Search for the cell housing the specified text and yield its (X, Y) center coordinate. 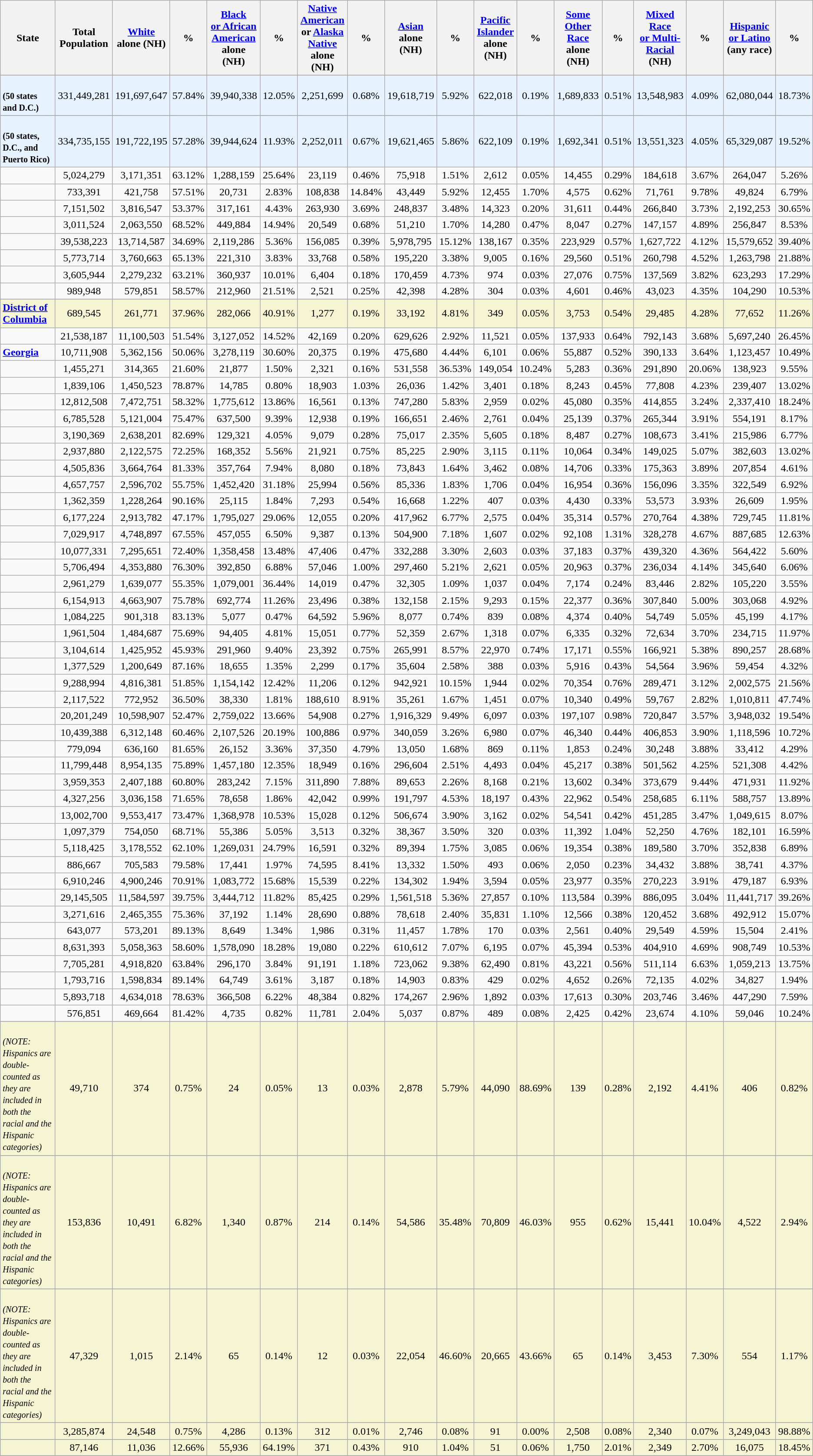
21.60% (188, 369)
87.16% (188, 666)
9.39% (279, 418)
573,201 (141, 931)
4.37% (794, 864)
170 (496, 931)
45,080 (578, 402)
21,921 (323, 451)
62.10% (188, 848)
0.21% (535, 782)
371 (323, 1447)
349 (496, 313)
54,564 (660, 666)
63.12% (188, 175)
7.94% (279, 468)
8.57% (455, 650)
908,749 (750, 947)
1,362,359 (84, 501)
2,117,522 (84, 699)
291,960 (234, 650)
81.65% (188, 749)
47.17% (188, 517)
215,986 (750, 435)
1,318 (496, 633)
26,609 (750, 501)
89,394 (410, 848)
59,454 (750, 666)
0.00% (535, 1431)
21,538,187 (84, 336)
188,610 (323, 699)
1,228,264 (141, 501)
3.69% (366, 208)
197,107 (578, 716)
18,903 (323, 385)
91 (496, 1431)
705,583 (141, 864)
40.91% (279, 313)
5,706,494 (84, 567)
73.47% (188, 815)
406,853 (660, 732)
15.12% (455, 241)
62,490 (496, 964)
21.88% (794, 258)
4,663,907 (141, 600)
9.49% (455, 716)
289,471 (660, 683)
421,758 (141, 192)
0.81% (535, 964)
Hispanic or Latino (any race) (750, 38)
74,595 (323, 864)
8.07% (794, 815)
366,508 (234, 997)
14,455 (578, 175)
14.84% (366, 192)
1,263,798 (750, 258)
4.25% (704, 765)
1.64% (455, 468)
407 (496, 501)
4.14% (704, 567)
2.15% (455, 600)
4,522 (750, 1222)
6,404 (323, 274)
2,002,575 (750, 683)
2.40% (455, 914)
10,340 (578, 699)
Pacific Islander alone (NH) (496, 38)
622,018 (496, 96)
1,451 (496, 699)
83.13% (188, 617)
2,959 (496, 402)
54,586 (410, 1222)
0.97% (366, 732)
63.84% (188, 964)
39,940,338 (234, 96)
311,890 (323, 782)
13,714,587 (141, 241)
610,612 (410, 947)
772,952 (141, 699)
636,160 (141, 749)
11.81% (794, 517)
17.29% (794, 274)
3.46% (704, 997)
1.14% (279, 914)
1,484,687 (141, 633)
2,407,188 (141, 782)
11.92% (794, 782)
19,618,719 (410, 96)
1,627,722 (660, 241)
479,187 (750, 881)
3.64% (704, 352)
184,618 (660, 175)
3.35% (704, 484)
2,638,201 (141, 435)
17,441 (234, 864)
2,321 (323, 369)
138,167 (496, 241)
265,991 (410, 650)
10,491 (141, 1222)
0.01% (366, 1431)
13 (323, 1088)
0.26% (618, 980)
1.78% (455, 931)
13.75% (794, 964)
1,944 (496, 683)
191,797 (410, 798)
5,037 (410, 1013)
94,405 (234, 633)
6.11% (704, 798)
16,668 (410, 501)
11.82% (279, 898)
13,548,983 (660, 96)
2,746 (410, 1431)
31.18% (279, 484)
1,079,001 (234, 583)
60.80% (188, 782)
1,450,523 (141, 385)
1.09% (455, 583)
23,119 (323, 175)
554,191 (750, 418)
28,690 (323, 914)
2.94% (794, 1222)
19.52% (794, 142)
754,050 (141, 831)
406 (750, 1088)
State (28, 38)
579,851 (141, 291)
9,293 (496, 600)
3,959,353 (84, 782)
72,634 (660, 633)
3,664,764 (141, 468)
100,886 (323, 732)
51 (496, 1447)
2.14% (188, 1356)
12,055 (323, 517)
58.60% (188, 947)
6.50% (279, 534)
57,046 (323, 567)
13,050 (410, 749)
357,764 (234, 468)
501,562 (660, 765)
23,977 (578, 881)
910 (410, 1447)
53.37% (188, 208)
5,283 (578, 369)
25.64% (279, 175)
12.05% (279, 96)
4,374 (578, 617)
588,757 (750, 798)
11,441,717 (750, 898)
75.47% (188, 418)
1.42% (455, 385)
4,286 (234, 1431)
18.73% (794, 96)
35,604 (410, 666)
6.92% (794, 484)
24,548 (141, 1431)
1,607 (496, 534)
34,827 (750, 980)
District of Columbia (28, 313)
10.04% (704, 1222)
26,152 (234, 749)
4.29% (794, 749)
2,279,232 (141, 274)
1,689,833 (578, 96)
76.30% (188, 567)
629,626 (410, 336)
0.23% (618, 864)
3,453 (660, 1356)
55,386 (234, 831)
30.60% (279, 352)
20,963 (578, 567)
3,162 (496, 815)
1,123,457 (750, 352)
83,446 (660, 583)
1,598,834 (141, 980)
13,002,700 (84, 815)
270,223 (660, 881)
15.07% (794, 914)
91,191 (323, 964)
4,575 (578, 192)
1.68% (455, 749)
2,759,022 (234, 716)
13,551,323 (660, 142)
149,054 (496, 369)
2,621 (496, 567)
47,406 (323, 550)
64,749 (234, 980)
4.79% (366, 749)
5.56% (279, 451)
153,836 (84, 1222)
0.76% (618, 683)
388 (496, 666)
134,302 (410, 881)
6.22% (279, 997)
345,640 (750, 567)
18.24% (794, 402)
1,961,504 (84, 633)
51,210 (410, 225)
0.77% (366, 633)
75.78% (188, 600)
27,857 (496, 898)
54,541 (578, 815)
37,192 (234, 914)
11,799,448 (84, 765)
35,314 (578, 517)
10.72% (794, 732)
7,174 (578, 583)
139 (578, 1088)
1,750 (578, 1447)
Georgia (28, 352)
52,250 (660, 831)
2,050 (578, 864)
4,900,246 (141, 881)
5,362,156 (141, 352)
7.18% (455, 534)
449,884 (234, 225)
166,651 (410, 418)
1,706 (496, 484)
9.55% (794, 369)
9.78% (704, 192)
9.40% (279, 650)
63.21% (188, 274)
6.82% (188, 1222)
0.83% (455, 980)
1,288,159 (234, 175)
10.49% (794, 352)
1,795,027 (234, 517)
5,058,363 (141, 947)
10,064 (578, 451)
9,005 (496, 258)
6.88% (279, 567)
3.93% (704, 501)
20,731 (234, 192)
16,954 (578, 484)
46.03% (535, 1222)
Black or African American alone (NH) (234, 38)
54,908 (323, 716)
1,561,518 (410, 898)
3.89% (704, 468)
8,168 (496, 782)
23,496 (323, 600)
4.89% (704, 225)
9.38% (455, 964)
9,079 (323, 435)
390,133 (660, 352)
14.52% (279, 336)
147,157 (660, 225)
49,824 (750, 192)
2,122,575 (141, 451)
23,392 (323, 650)
89,653 (410, 782)
67.55% (188, 534)
3.04% (704, 898)
3,816,547 (141, 208)
13.48% (279, 550)
331,449,281 (84, 96)
723,062 (410, 964)
1,084,225 (84, 617)
886,667 (84, 864)
297,460 (410, 567)
8.17% (794, 418)
1,358,458 (234, 550)
234,715 (750, 633)
3,190,369 (84, 435)
1.03% (366, 385)
7.30% (704, 1356)
1.00% (366, 567)
4.76% (704, 831)
12,938 (323, 418)
8,649 (234, 931)
15,051 (323, 633)
78.63% (188, 997)
7,295,651 (141, 550)
2,575 (496, 517)
4.43% (279, 208)
4.41% (704, 1088)
195,220 (410, 258)
1,775,612 (234, 402)
779,094 (84, 749)
0.31% (366, 931)
Native American or Alaska Native alone (NH) (323, 38)
11,781 (323, 1013)
88.69% (535, 1088)
89.13% (188, 931)
47,329 (84, 1356)
2,913,782 (141, 517)
21.56% (794, 683)
57.84% (188, 96)
65,329,087 (750, 142)
53,573 (660, 501)
7.07% (455, 947)
320 (496, 831)
15,539 (323, 881)
3.41% (704, 435)
263,930 (323, 208)
39.26% (794, 898)
3.57% (704, 716)
258,685 (660, 798)
4.32% (794, 666)
29,560 (578, 258)
78,618 (410, 914)
9.44% (704, 782)
13.86% (279, 402)
4.67% (704, 534)
Some Other Race alone (NH) (578, 38)
16,561 (323, 402)
1,154,142 (234, 683)
132,158 (410, 600)
59,046 (750, 1013)
37.96% (188, 313)
2,761 (496, 418)
3,085 (496, 848)
46,340 (578, 732)
4.59% (704, 931)
38,741 (750, 864)
166,921 (660, 650)
0.98% (618, 716)
3.26% (455, 732)
18.45% (794, 1447)
576,851 (84, 1013)
60.46% (188, 732)
4.42% (794, 765)
23,674 (660, 1013)
191,722,195 (141, 142)
11,521 (496, 336)
13,602 (578, 782)
1.51% (455, 175)
174,267 (410, 997)
7,151,502 (84, 208)
5.26% (794, 175)
475,680 (410, 352)
2,612 (496, 175)
4.02% (704, 980)
3.82% (704, 274)
72.40% (188, 550)
332,288 (410, 550)
212,960 (234, 291)
52.47% (188, 716)
156,085 (323, 241)
8,954,135 (141, 765)
2,299 (323, 666)
73,843 (410, 468)
9,387 (323, 534)
3,605,944 (84, 274)
39.40% (794, 241)
0.17% (366, 666)
35,261 (410, 699)
14,280 (496, 225)
55,887 (578, 352)
3,036,158 (141, 798)
414,855 (660, 402)
0.67% (366, 142)
32,305 (410, 583)
5.38% (704, 650)
493 (496, 864)
12,455 (496, 192)
1.35% (279, 666)
340,059 (410, 732)
68.71% (188, 831)
5,121,004 (141, 418)
39,538,223 (84, 241)
45,394 (578, 947)
25,139 (578, 418)
374 (141, 1088)
72,135 (660, 980)
175,363 (660, 468)
5,024,279 (84, 175)
1,457,180 (234, 765)
2,251,699 (323, 96)
8.91% (366, 699)
15.68% (279, 881)
33,768 (323, 258)
334,735,155 (84, 142)
265,344 (660, 418)
108,838 (323, 192)
105,220 (750, 583)
382,603 (750, 451)
1.81% (279, 699)
637,500 (234, 418)
22,970 (496, 650)
120,452 (660, 914)
1,049,615 (750, 815)
38,367 (410, 831)
5.79% (455, 1088)
9,553,417 (141, 815)
7.59% (794, 997)
0.88% (366, 914)
18,197 (496, 798)
5.21% (455, 567)
955 (578, 1222)
2,521 (323, 291)
689,545 (84, 313)
1.22% (455, 501)
15,441 (660, 1222)
1.10% (535, 914)
2,596,702 (141, 484)
3.30% (455, 550)
12.63% (794, 534)
71,761 (660, 192)
1,118,596 (750, 732)
2.04% (366, 1013)
13.66% (279, 716)
30.65% (794, 208)
7,472,751 (141, 402)
521,308 (750, 765)
16,591 (323, 848)
2,252,011 (323, 142)
317,161 (234, 208)
839 (496, 617)
1.18% (366, 964)
24.79% (279, 848)
48,384 (323, 997)
2,063,550 (141, 225)
45,217 (578, 765)
989,948 (84, 291)
14,706 (578, 468)
890,257 (750, 650)
4,634,018 (141, 997)
35.48% (455, 1222)
1,097,379 (84, 831)
3.83% (279, 258)
15,028 (323, 815)
138,923 (750, 369)
68.52% (188, 225)
4,748,897 (141, 534)
3,249,043 (750, 1431)
75,918 (410, 175)
1,692,341 (578, 142)
1,916,329 (410, 716)
1.83% (455, 484)
214 (323, 1222)
1.67% (455, 699)
6.89% (794, 848)
52,359 (410, 633)
2,107,526 (234, 732)
45,199 (750, 617)
11,584,597 (141, 898)
26.45% (794, 336)
942,921 (410, 683)
75.36% (188, 914)
3.67% (704, 175)
30,248 (660, 749)
404,910 (660, 947)
492,912 (750, 914)
2.92% (455, 336)
29,485 (660, 313)
3,115 (496, 451)
38,330 (234, 699)
20,375 (323, 352)
4.92% (794, 600)
1,377,529 (84, 666)
14,323 (496, 208)
3.47% (704, 815)
504,900 (410, 534)
58.32% (188, 402)
10,077,331 (84, 550)
8,077 (410, 617)
98.88% (794, 1431)
2.01% (618, 1447)
291,890 (660, 369)
43,449 (410, 192)
4,601 (578, 291)
2,192,253 (750, 208)
4.17% (794, 617)
191,697,647 (141, 96)
29.06% (279, 517)
57.51% (188, 192)
33,192 (410, 313)
720,847 (660, 716)
457,055 (234, 534)
5,773,714 (84, 258)
6.93% (794, 881)
7.88% (366, 782)
11.97% (794, 633)
170,459 (410, 274)
352,838 (750, 848)
29,145,505 (84, 898)
19,354 (578, 848)
4.44% (455, 352)
4.36% (704, 550)
1.75% (455, 848)
12.66% (188, 1447)
417,962 (410, 517)
4.61% (794, 468)
2,961,279 (84, 583)
3.12% (704, 683)
57.28% (188, 142)
44,090 (496, 1088)
1,793,716 (84, 980)
12,812,508 (84, 402)
12.35% (279, 765)
8,243 (578, 385)
113,584 (578, 898)
236,034 (660, 567)
2.58% (455, 666)
2.96% (455, 997)
18,949 (323, 765)
3.50% (455, 831)
3,401 (496, 385)
2.46% (455, 418)
156,096 (660, 484)
18,655 (234, 666)
248,837 (410, 208)
2.51% (455, 765)
3,444,712 (234, 898)
4.35% (704, 291)
78,658 (234, 798)
1,455,271 (84, 369)
46.60% (455, 1356)
373,679 (660, 782)
3,011,524 (84, 225)
11,036 (141, 1447)
2.41% (794, 931)
Total Population (84, 38)
39,944,624 (234, 142)
3.36% (279, 749)
70.91% (188, 881)
10,439,388 (84, 732)
8,047 (578, 225)
37,350 (323, 749)
3,104,614 (84, 650)
886,095 (660, 898)
221,310 (234, 258)
296,170 (234, 964)
11,392 (578, 831)
17,171 (578, 650)
10.15% (455, 683)
10,711,908 (84, 352)
6,910,246 (84, 881)
3.84% (279, 964)
4.38% (704, 517)
8.41% (366, 864)
5.00% (704, 600)
869 (496, 749)
3,171,351 (141, 175)
5.96% (366, 617)
0.55% (618, 650)
72.25% (188, 451)
42,042 (323, 798)
4.12% (704, 241)
5,605 (496, 435)
24 (234, 1088)
2,878 (410, 1088)
47.74% (794, 699)
2.83% (279, 192)
51.85% (188, 683)
168,352 (234, 451)
75,017 (410, 435)
36.44% (279, 583)
33,412 (750, 749)
5.07% (704, 451)
4.10% (704, 1013)
239,407 (750, 385)
3.61% (279, 980)
15,579,652 (750, 241)
81.33% (188, 468)
2,425 (578, 1013)
2,937,880 (84, 451)
36.53% (455, 369)
4,505,836 (84, 468)
1,578,090 (234, 947)
20,201,249 (84, 716)
328,278 (660, 534)
6.06% (794, 567)
1,368,978 (234, 815)
(50 states and D.C.) (28, 96)
203,746 (660, 997)
37,183 (578, 550)
3,760,663 (141, 258)
256,847 (750, 225)
62,080,044 (750, 96)
4,353,880 (141, 567)
5.60% (794, 550)
104,290 (750, 291)
43.66% (535, 1356)
392,850 (234, 567)
Asian alone (NH) (410, 38)
5,077 (234, 617)
314,365 (141, 369)
322,549 (750, 484)
7,705,281 (84, 964)
270,764 (660, 517)
1,340 (234, 1222)
9,288,994 (84, 683)
304 (496, 291)
129,321 (234, 435)
0.58% (366, 258)
25,115 (234, 501)
1,015 (141, 1356)
20,665 (496, 1356)
0.25% (366, 291)
2,561 (578, 931)
0.30% (618, 997)
1,269,031 (234, 848)
45.93% (188, 650)
55.75% (188, 484)
729,745 (750, 517)
0.52% (618, 352)
360,937 (234, 274)
27,076 (578, 274)
6,335 (578, 633)
1.97% (279, 864)
85,425 (323, 898)
3,127,052 (234, 336)
34,432 (660, 864)
34.69% (188, 241)
1,839,106 (84, 385)
149,025 (660, 451)
1.17% (794, 1356)
20.06% (704, 369)
3,594 (496, 881)
2.70% (704, 1447)
223,929 (578, 241)
87,146 (84, 1447)
2,508 (578, 1431)
20,549 (323, 225)
264,047 (750, 175)
58.57% (188, 291)
4,735 (234, 1013)
11,100,503 (141, 336)
1,200,649 (141, 666)
887,685 (750, 534)
531,558 (410, 369)
4.23% (704, 385)
3,513 (323, 831)
5.86% (455, 142)
42,398 (410, 291)
21.51% (279, 291)
312 (323, 1431)
266,840 (660, 208)
1.95% (794, 501)
1,059,213 (750, 964)
55.35% (188, 583)
7,029,917 (84, 534)
14.94% (279, 225)
35,831 (496, 914)
1,639,077 (141, 583)
5,893,718 (84, 997)
189,580 (660, 848)
2.67% (455, 633)
20.19% (279, 732)
64.19% (279, 1447)
4,430 (578, 501)
85,336 (410, 484)
3.55% (794, 583)
643,077 (84, 931)
623,293 (750, 274)
6,980 (496, 732)
10,598,907 (141, 716)
439,320 (660, 550)
79.58% (188, 864)
489 (496, 1013)
43,221 (578, 964)
747,280 (410, 402)
1,853 (578, 749)
1.84% (279, 501)
0.15% (535, 600)
22,054 (410, 1356)
2,349 (660, 1447)
2,340 (660, 1431)
3,948,032 (750, 716)
2.35% (455, 435)
6,785,528 (84, 418)
282,066 (234, 313)
4,652 (578, 980)
15,504 (750, 931)
471,931 (750, 782)
39.75% (188, 898)
261,771 (141, 313)
13,332 (410, 864)
3,271,616 (84, 914)
307,840 (660, 600)
22,377 (578, 600)
29,549 (660, 931)
469,664 (141, 1013)
43,023 (660, 291)
511,114 (660, 964)
17,613 (578, 997)
6,177,224 (84, 517)
12 (323, 1356)
89.14% (188, 980)
18.28% (279, 947)
92,108 (578, 534)
12.42% (279, 683)
3.96% (704, 666)
792,143 (660, 336)
3.24% (704, 402)
0.45% (618, 385)
31,611 (578, 208)
733,391 (84, 192)
Mixed Race or Multi-Racial (NH) (660, 38)
70,809 (496, 1222)
5,697,240 (750, 336)
692,774 (234, 600)
0.64% (618, 336)
451,285 (660, 815)
4,493 (496, 765)
296,604 (410, 765)
6,097 (496, 716)
4.53% (455, 798)
65.13% (188, 258)
50.06% (188, 352)
82.69% (188, 435)
26,036 (410, 385)
3,278,119 (234, 352)
8,487 (578, 435)
283,242 (234, 782)
13.89% (794, 798)
207,854 (750, 468)
6,154,913 (84, 600)
4.09% (704, 96)
51.54% (188, 336)
3,462 (496, 468)
3.38% (455, 258)
3.73% (704, 208)
54,749 (660, 617)
974 (496, 274)
3,753 (578, 313)
2,337,410 (750, 402)
303,068 (750, 600)
14,903 (410, 980)
2,192 (660, 1088)
1,083,772 (234, 881)
5,916 (578, 666)
4.73% (455, 274)
5.83% (455, 402)
8,631,393 (84, 947)
77,652 (750, 313)
429 (496, 980)
75.89% (188, 765)
0.49% (618, 699)
3,285,874 (84, 1431)
447,290 (750, 997)
3.48% (455, 208)
78.87% (188, 385)
42,169 (323, 336)
16,075 (750, 1447)
5,118,425 (84, 848)
1,010,811 (750, 699)
0.53% (618, 947)
1.34% (279, 931)
137,933 (578, 336)
4,327,256 (84, 798)
21,877 (234, 369)
28.68% (794, 650)
3,187 (323, 980)
90.16% (188, 501)
7,293 (323, 501)
0.10% (535, 898)
2.90% (455, 451)
2,603 (496, 550)
59,767 (660, 699)
4,816,381 (141, 683)
622,109 (496, 142)
55,936 (234, 1447)
75.69% (188, 633)
1,986 (323, 931)
14,785 (234, 385)
8.53% (794, 225)
22,962 (578, 798)
(50 states, D.C., and Puerto Rico) (28, 142)
14,019 (323, 583)
506,674 (410, 815)
6,101 (496, 352)
11.93% (279, 142)
77,808 (660, 385)
564,422 (750, 550)
2,465,355 (141, 914)
1,277 (323, 313)
4,918,820 (141, 964)
12,566 (578, 914)
1,037 (496, 583)
182,101 (750, 831)
11,206 (323, 683)
White alone (NH) (141, 38)
1.31% (618, 534)
71.65% (188, 798)
36.50% (188, 699)
1.86% (279, 798)
0.80% (279, 385)
554 (750, 1356)
10.01% (279, 274)
19,080 (323, 947)
16.59% (794, 831)
0.99% (366, 798)
5,978,795 (410, 241)
260,798 (660, 258)
6,195 (496, 947)
19.54% (794, 716)
6.79% (794, 192)
7.15% (279, 782)
1,425,952 (141, 650)
2,119,286 (234, 241)
901,318 (141, 617)
70,354 (578, 683)
1,452,420 (234, 484)
108,673 (660, 435)
4.69% (704, 947)
81.42% (188, 1013)
3,178,552 (141, 848)
25,994 (323, 484)
2.26% (455, 782)
49,710 (84, 1088)
4,657,757 (84, 484)
19,621,465 (410, 142)
4.52% (704, 258)
137,569 (660, 274)
11,457 (410, 931)
1,892 (496, 997)
64,592 (323, 617)
6,312,148 (141, 732)
6.63% (704, 964)
85,225 (410, 451)
8,080 (323, 468)
